Provide the (x, y) coordinate of the cell's center where the given text is located.  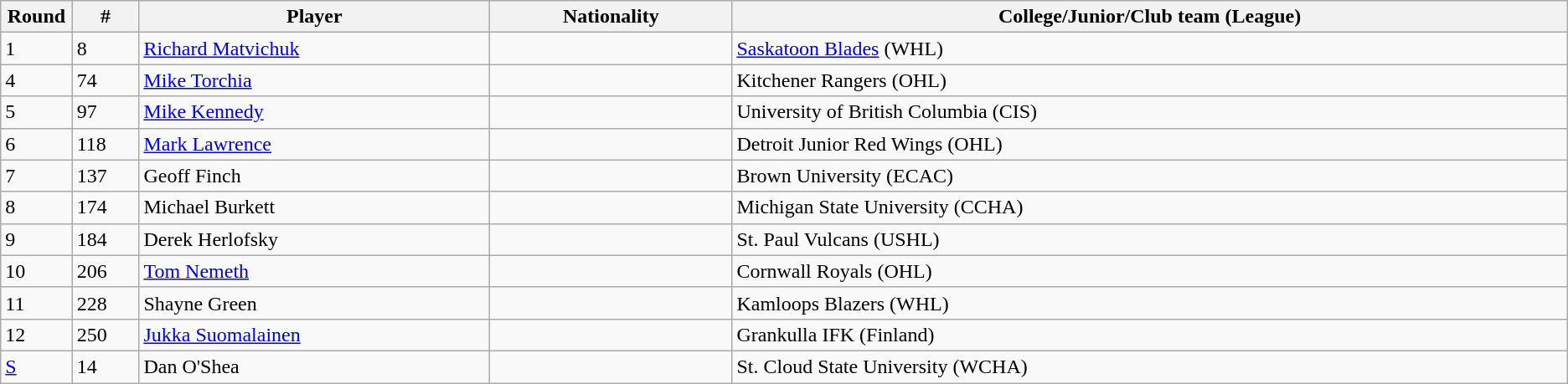
7 (37, 176)
74 (106, 80)
# (106, 17)
Dan O'Shea (315, 366)
Mark Lawrence (315, 144)
St. Cloud State University (WCHA) (1149, 366)
Shayne Green (315, 303)
5 (37, 112)
4 (37, 80)
Derek Herlofsky (315, 239)
174 (106, 207)
Richard Matvichuk (315, 49)
College/Junior/Club team (League) (1149, 17)
Round (37, 17)
Tom Nemeth (315, 271)
228 (106, 303)
11 (37, 303)
Detroit Junior Red Wings (OHL) (1149, 144)
118 (106, 144)
Michigan State University (CCHA) (1149, 207)
Brown University (ECAC) (1149, 176)
Nationality (611, 17)
1 (37, 49)
Jukka Suomalainen (315, 335)
97 (106, 112)
137 (106, 176)
S (37, 366)
Grankulla IFK (Finland) (1149, 335)
Kitchener Rangers (OHL) (1149, 80)
12 (37, 335)
Mike Torchia (315, 80)
10 (37, 271)
Saskatoon Blades (WHL) (1149, 49)
Cornwall Royals (OHL) (1149, 271)
Geoff Finch (315, 176)
6 (37, 144)
Player (315, 17)
184 (106, 239)
St. Paul Vulcans (USHL) (1149, 239)
9 (37, 239)
206 (106, 271)
250 (106, 335)
University of British Columbia (CIS) (1149, 112)
Mike Kennedy (315, 112)
14 (106, 366)
Michael Burkett (315, 207)
Kamloops Blazers (WHL) (1149, 303)
